Identify which cell holds the provided text, then report its (x, y) central coordinate. 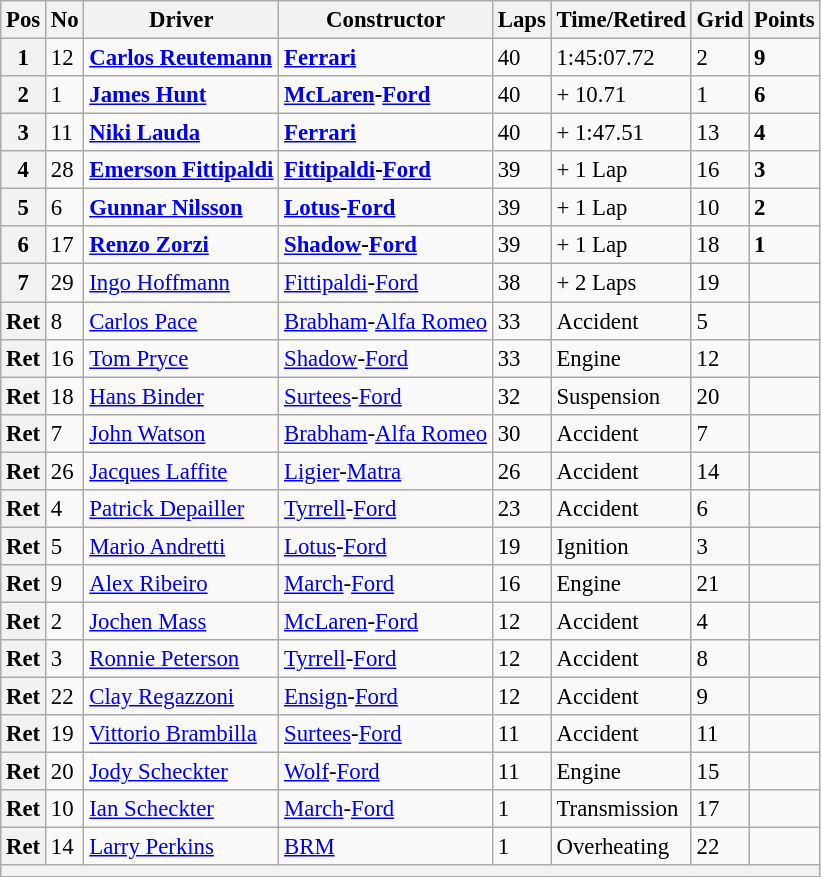
BRM (386, 847)
Jacques Laffite (182, 471)
Driver (182, 20)
Constructor (386, 20)
32 (522, 396)
15 (720, 772)
Alex Ribeiro (182, 584)
Tom Pryce (182, 358)
John Watson (182, 433)
Gunnar Nilsson (182, 208)
Wolf-Ford (386, 772)
Mario Andretti (182, 546)
Ligier-Matra (386, 471)
Ignition (621, 546)
30 (522, 433)
Pos (24, 20)
Ian Scheckter (182, 809)
Ronnie Peterson (182, 659)
Carlos Pace (182, 321)
28 (65, 170)
+ 10.71 (621, 95)
Vittorio Brambilla (182, 734)
Clay Regazzoni (182, 697)
Larry Perkins (182, 847)
Ensign-Ford (386, 697)
29 (65, 283)
Niki Lauda (182, 133)
+ 1:47.51 (621, 133)
Transmission (621, 809)
23 (522, 509)
Points (784, 20)
+ 2 Laps (621, 283)
James Hunt (182, 95)
Carlos Reutemann (182, 58)
Laps (522, 20)
Grid (720, 20)
Hans Binder (182, 396)
No (65, 20)
Jody Scheckter (182, 772)
Overheating (621, 847)
Renzo Zorzi (182, 245)
Emerson Fittipaldi (182, 170)
21 (720, 584)
Time/Retired (621, 20)
Ingo Hoffmann (182, 283)
1:45:07.72 (621, 58)
Patrick Depailler (182, 509)
Suspension (621, 396)
38 (522, 283)
13 (720, 133)
Jochen Mass (182, 621)
